For the text-containing cell, return its midpoint in [x, y] coordinate format. 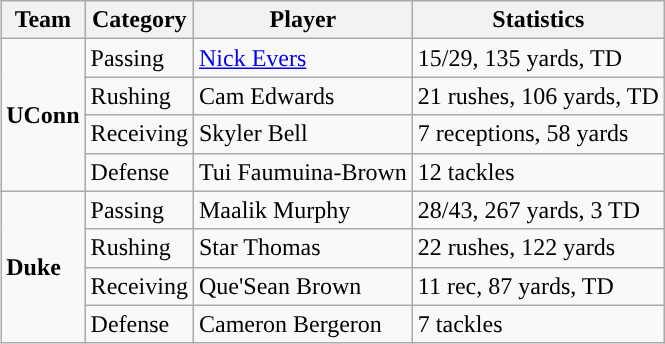
28/43, 267 yards, 3 TD [538, 210]
UConn [43, 115]
15/29, 135 yards, TD [538, 58]
Player [302, 20]
Nick Evers [302, 58]
Maalik Murphy [302, 210]
22 rushes, 122 yards [538, 248]
7 tackles [538, 324]
12 tackles [538, 172]
Statistics [538, 20]
Tui Faumuina-Brown [302, 172]
Star Thomas [302, 248]
Cam Edwards [302, 96]
Skyler Bell [302, 134]
Team [43, 20]
Category [139, 20]
Que'Sean Brown [302, 286]
11 rec, 87 yards, TD [538, 286]
Cameron Bergeron [302, 324]
Duke [43, 267]
21 rushes, 106 yards, TD [538, 96]
7 receptions, 58 yards [538, 134]
